Pinpoint the cell where the given text exists, returning its (x, y) midpoint coordinate. 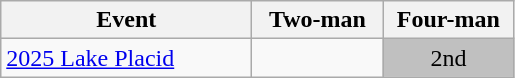
2nd (448, 58)
Two-man (318, 20)
2025 Lake Placid (126, 58)
Event (126, 20)
Four-man (448, 20)
